From the cell containing the given text, extract its center point as (x, y) coordinate. 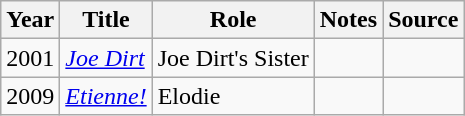
Source (424, 20)
Notes (348, 20)
Role (233, 20)
Elodie (233, 96)
Joe Dirt's Sister (233, 58)
Title (106, 20)
Year (30, 20)
Joe Dirt (106, 58)
2009 (30, 96)
2001 (30, 58)
Etienne! (106, 96)
